Search for the cell housing the specified text and yield its [x, y] center coordinate. 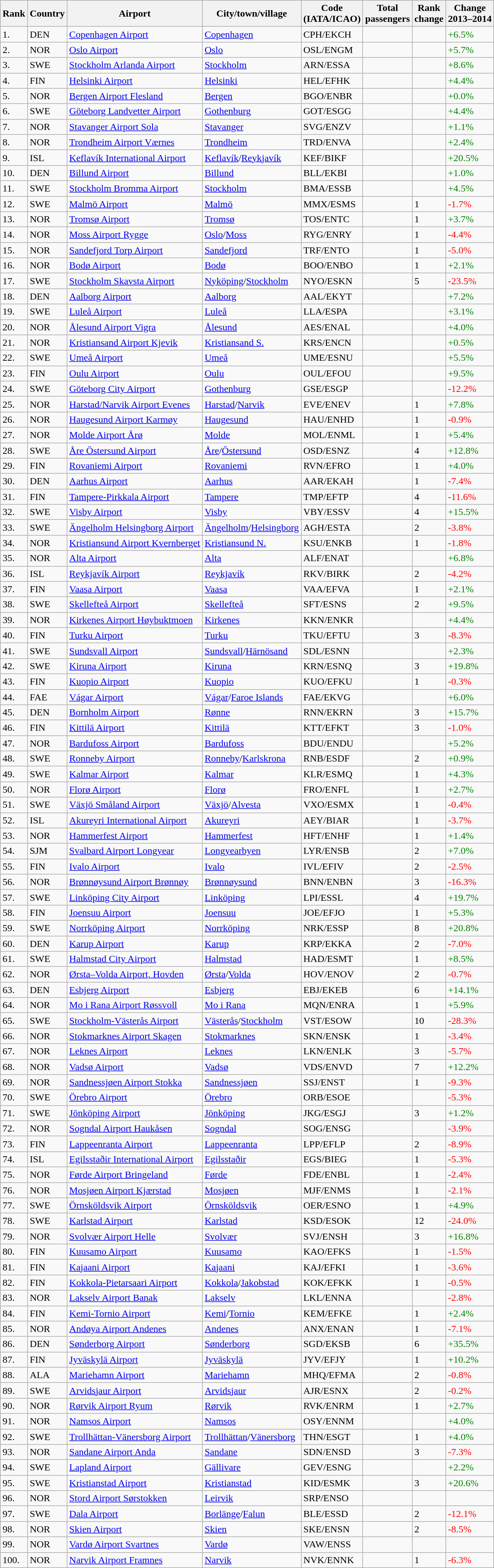
Sønderborg Airport [135, 1344]
35. [14, 558]
Stockholm Skavsta Airport [135, 281]
+5.5% [470, 358]
Rovaniemi [252, 466]
Kuopio [252, 681]
Svolvær [252, 1236]
+7.8% [470, 404]
-3.9% [470, 1128]
-3.8% [470, 528]
NVK/ENNK [332, 1560]
MQN/ENRA [332, 1005]
Vágar Airport [135, 697]
AES/ENAL [332, 327]
-3.4% [470, 1036]
+2.3% [470, 651]
-8.9% [470, 1144]
RNN/EKRN [332, 713]
Reykjavík [252, 574]
Ronneby Airport [135, 759]
-7.4% [470, 481]
-8.5% [470, 1529]
14. [14, 235]
9. [14, 157]
Trondheim Airport Værnes [135, 142]
-6.3% [470, 1560]
Ålesund [252, 327]
Hammerfest Airport [135, 836]
VAA/EFVA [332, 589]
Vardø [252, 1545]
+3.1% [470, 312]
93. [14, 1452]
Tromsø [252, 219]
BOO/ENBO [332, 266]
Lappeenranta [252, 1144]
Vaasa [252, 589]
Rank [14, 14]
40. [14, 635]
Rønne [252, 713]
34. [14, 543]
Umeå [252, 358]
Kuopio Airport [135, 681]
Örebro Airport [135, 1098]
Moss Airport Rygge [135, 235]
71. [14, 1113]
Change2013–2014 [470, 14]
Namsos Airport [135, 1421]
Esbjerg Airport [135, 990]
+1.2% [470, 1113]
68. [14, 1067]
Trollhättan-Vänersborg Airport [135, 1437]
Sogndal [252, 1128]
Helsinki Airport [135, 81]
JYV/EFJY [332, 1360]
7 [429, 1067]
Kristiansand Airport Kjevik [135, 343]
KRN/ESNQ [332, 666]
64. [14, 1005]
-4.4% [470, 235]
18. [14, 296]
LKN/ENLK [332, 1051]
HAD/ESMT [332, 959]
BLL/EKBI [332, 173]
46. [14, 728]
76. [14, 1190]
Copenhagen [252, 34]
+35.5% [470, 1344]
15. [14, 250]
Bardufoss Airport [135, 743]
79. [14, 1236]
-5.7% [470, 1051]
67. [14, 1051]
Stokmarknes [252, 1036]
Egilsstaðir [252, 1159]
NRK/ESSP [332, 928]
Harstad/Narvik Airport Evenes [135, 404]
Hammerfest [252, 836]
Stavanger [252, 127]
52. [14, 820]
Växjö Småland Airport [135, 805]
SRP/ENSO [332, 1498]
FDE/ENBL [332, 1174]
Sandane Airport Anda [135, 1452]
Stockholm Bromma Airport [135, 188]
KRS/ENCN [332, 343]
26. [14, 419]
Turku [252, 635]
69. [14, 1082]
Göteborg Landvetter Airport [135, 111]
-0.3% [470, 681]
+5.3% [470, 913]
Esbjerg [252, 990]
Kiruna Airport [135, 666]
Rovaniemi Airport [135, 466]
KOK/EFKK [332, 1283]
Tampere-Pirkkala Airport [135, 497]
Stord Airport Sørstokken [135, 1498]
Aalborg [252, 296]
60. [14, 944]
51. [14, 805]
20. [14, 327]
SDL/ESNN [332, 651]
KEF/BIKF [332, 157]
Bornholm Airport [135, 713]
Borlänge/Falun [252, 1514]
Kajaani Airport [135, 1267]
-2.5% [470, 866]
Totalpassengers [388, 14]
Åre/Östersund [252, 451]
+8.6% [470, 65]
89. [14, 1390]
Kristiansund Airport Kvernberget [135, 543]
Jönköping Airport [135, 1113]
6. [14, 111]
Kokkola/Jakobstad [252, 1283]
Kemi/Tornio [252, 1313]
Norrköping Airport [135, 928]
19. [14, 312]
31. [14, 497]
Oslo [252, 50]
Vaasa Airport [135, 589]
-11.6% [470, 497]
77. [14, 1206]
+1.1% [470, 127]
KLR/ESMQ [332, 774]
VST/ESOW [332, 1021]
94. [14, 1468]
80. [14, 1252]
Norrköping [252, 928]
Linköping [252, 897]
Vardø Airport Svartnes [135, 1545]
Oulu [252, 373]
74. [14, 1159]
Keflavík International Airport [135, 157]
+2.2% [470, 1468]
-9.3% [470, 1082]
Vadsø [252, 1067]
HEL/EFHK [332, 81]
+20.6% [470, 1483]
MOL/ENML [332, 435]
+12.2% [470, 1067]
+14.1% [470, 990]
+4.5% [470, 188]
83. [14, 1298]
Umeå Airport [135, 358]
Oslo/Moss [252, 235]
JOE/EFJO [332, 913]
86. [14, 1344]
+7.2% [470, 296]
HOV/ENOV [332, 974]
Sandnessjøen Airport Stokka [135, 1082]
Sønderborg [252, 1344]
Linköping City Airport [135, 897]
ALA [47, 1375]
Vadsø Airport [135, 1067]
33. [14, 528]
-12.1% [470, 1514]
RNB/ESDF [332, 759]
Lapland Airport [135, 1468]
Skien Airport [135, 1529]
Kuusamo [252, 1252]
MHQ/EFMA [332, 1375]
Gällivare [252, 1468]
-3.6% [470, 1267]
KUO/EFKU [332, 681]
TMP/EFTP [332, 497]
FAE/EKVG [332, 697]
Andøya Airport Andenes [135, 1329]
Bergen Airport Flesland [135, 96]
Molde [252, 435]
Jyväskylä [252, 1360]
Ronneby/Karlskrona [252, 759]
+7.0% [470, 851]
Florø [252, 789]
Kajaani [252, 1267]
TRD/ENVA [332, 142]
Jönköping [252, 1113]
Ivalo Airport [135, 866]
Kalmar Airport [135, 774]
55. [14, 866]
4. [14, 81]
59. [14, 928]
Rørvik Airport Ryum [135, 1406]
91. [14, 1421]
57. [14, 897]
MJF/ENMS [332, 1190]
Turku Airport [135, 635]
41. [14, 651]
Sogndal Airport Haukåsen [135, 1128]
GSE/ESGP [332, 389]
BGO/ENBR [332, 96]
Stokmarknes Airport Skagen [135, 1036]
-24.0% [470, 1221]
VAW/ENSS [332, 1545]
KKN/ENKR [332, 620]
47. [14, 743]
Svolvær Airport Helle [135, 1236]
Oslo Airport [135, 50]
OSD/ESNZ [332, 451]
-1.0% [470, 728]
AJR/ESNX [332, 1390]
+5.4% [470, 435]
Örnsköldsvik [252, 1206]
Billund Airport [135, 173]
-7.1% [470, 1329]
22. [14, 358]
JKG/ESGJ [332, 1113]
11. [14, 188]
Kirkenes Airport Høybuktmoen [135, 620]
62. [14, 974]
+12.8% [470, 451]
-3.7% [470, 820]
+1.0% [470, 173]
ANX/ENAN [332, 1329]
-28.3% [470, 1021]
21. [14, 343]
Stockholm-Västerås Airport [135, 1021]
-1.5% [470, 1252]
Oulu Airport [135, 373]
KAO/EFKS [332, 1252]
-1.7% [470, 204]
Akureyri International Airport [135, 820]
13. [14, 219]
72. [14, 1128]
Kuusamo Airport [135, 1252]
Leknes Airport [135, 1051]
12 [429, 1221]
Skien [252, 1529]
84. [14, 1313]
+19.8% [470, 666]
5. [14, 96]
Sandane [252, 1452]
+15.7% [470, 713]
Mo i Rana Airport Røssvoll [135, 1005]
27. [14, 435]
Leknes [252, 1051]
54. [14, 851]
Kirkenes [252, 620]
+8.5% [470, 959]
29. [14, 466]
Tromsø Airport [135, 219]
VBY/ESSV [332, 512]
Stockholm Arlanda Airport [135, 65]
Haugesund [252, 419]
Reykjavík Airport [135, 574]
ORB/ESOE [332, 1098]
GEV/ESNG [332, 1468]
Sandnessjøen [252, 1082]
48. [14, 759]
Florø Airport [135, 789]
KRP/EKKA [332, 944]
SKN/ENSK [332, 1036]
49. [14, 774]
Ålesund Airport Vigra [135, 327]
23. [14, 373]
Mariehamn Airport [135, 1375]
Helsinki [252, 81]
Molde Airport Årø [135, 435]
90. [14, 1406]
+1.4% [470, 836]
38. [14, 604]
7. [14, 127]
+0.9% [470, 759]
SKE/ENSN [332, 1529]
KAJ/EFKI [332, 1267]
Sundsvall Airport [135, 651]
75. [14, 1174]
+19.7% [470, 897]
KTT/EFKT [332, 728]
Sandefjord Torp Airport [135, 250]
Karlstad Airport [135, 1221]
Keflavík/Reykjavík [252, 157]
-2.4% [470, 1174]
5 [429, 281]
Dala Airport [135, 1514]
Kemi-Tornio Airport [135, 1313]
FAE [47, 697]
16. [14, 266]
63. [14, 990]
VDS/ENVD [332, 1067]
MMX/ESMS [332, 204]
56. [14, 882]
City/town/village [252, 14]
TRF/ENTO [332, 250]
+5.7% [470, 50]
Harstad/Narvik [252, 404]
ALF/ENAT [332, 558]
Brønnøysund Airport Brønnøy [135, 882]
25. [14, 404]
Stavanger Airport Sola [135, 127]
Lakselv [252, 1298]
AAR/EKAH [332, 481]
42. [14, 666]
KSU/ENKB [332, 543]
Malmö [252, 204]
Longyearbyen [252, 851]
36. [14, 574]
Ørsta–Volda Airport, Hovden [135, 974]
LKL/ENNA [332, 1298]
44. [14, 697]
-23.5% [470, 281]
Arvidsjaur Airport [135, 1390]
+5.2% [470, 743]
LPI/ESSL [332, 897]
Arvidsjaur [252, 1390]
17. [14, 281]
ARN/ESSA [332, 65]
SJM [47, 851]
-0.7% [470, 974]
-4.2% [470, 574]
3. [14, 65]
Bergen [252, 96]
OUL/EFOU [332, 373]
85. [14, 1329]
Egilsstaðir International Airport [135, 1159]
KID/ESMK [332, 1483]
Trondheim [252, 142]
Rankchange [429, 14]
Örnsköldsvik Airport [135, 1206]
97. [14, 1514]
+15.5% [470, 512]
RYG/ENRY [332, 235]
Ängelholm Helsingborg Airport [135, 528]
Nyköping/Stockholm [252, 281]
50. [14, 789]
24. [14, 389]
12. [14, 204]
Narvik [252, 1560]
Mosjøen Airport Kjærstad [135, 1190]
Alta Airport [135, 558]
NYO/ESKN [332, 281]
Andenes [252, 1329]
-0.2% [470, 1390]
87. [14, 1360]
Åre Östersund Airport [135, 451]
Aarhus Airport [135, 481]
96. [14, 1498]
99. [14, 1545]
OER/ESNO [332, 1206]
BDU/ENDU [332, 743]
+6.0% [470, 697]
Jyväskylä Airport [135, 1360]
Kittilä Airport [135, 728]
Førde [252, 1174]
98. [14, 1529]
RKV/BIRK [332, 574]
SDN/ENSD [332, 1452]
Aarhus [252, 481]
Bodø [252, 266]
-0.4% [470, 805]
OSY/ENNM [332, 1421]
8 [429, 928]
Tampere [252, 497]
8. [14, 142]
Skellefteå [252, 604]
Lappeenranta Airport [135, 1144]
RVK/ENRM [332, 1406]
SGD/EKSB [332, 1344]
73. [14, 1144]
66. [14, 1036]
-16.3% [470, 882]
SVJ/ENSH [332, 1236]
39. [14, 620]
KSD/ESOK [332, 1221]
58. [14, 913]
Örebro [252, 1098]
Ängelholm/Helsingborg [252, 528]
Visby [252, 512]
+3.7% [470, 219]
FRO/ENFL [332, 789]
Akureyri [252, 820]
+10.2% [470, 1360]
Country [47, 14]
Brønnøysund [252, 882]
Malmö Airport [135, 204]
Ivalo [252, 866]
+4.9% [470, 1206]
LYR/ENSB [332, 851]
-2.1% [470, 1190]
Luleå Airport [135, 312]
Kalmar [252, 774]
Kristiansund N. [252, 543]
BNN/ENBN [332, 882]
65. [14, 1021]
-0.9% [470, 419]
Alta [252, 558]
BMA/ESSB [332, 188]
+16.8% [470, 1236]
82. [14, 1283]
-7.0% [470, 944]
70. [14, 1098]
Halmstad [252, 959]
SVG/ENZV [332, 127]
88. [14, 1375]
Luleå [252, 312]
Bodø Airport [135, 266]
BLE/ESSD [332, 1514]
Billund [252, 173]
100. [14, 1560]
78. [14, 1221]
Svalbard Airport Longyear [135, 851]
Karlstad [252, 1221]
Vágar/Faroe Islands [252, 697]
Karup [252, 944]
30. [14, 481]
-1.8% [470, 543]
SFT/ESNS [332, 604]
Mosjøen [252, 1190]
+6.8% [470, 558]
UME/ESNU [332, 358]
92. [14, 1437]
Kristianstad Airport [135, 1483]
TKU/EFTU [332, 635]
Førde Airport Bringeland [135, 1174]
Haugesund Airport Karmøy [135, 419]
Code(IATA/ICAO) [332, 14]
Mariehamn [252, 1375]
Namsos [252, 1421]
2. [14, 50]
Sundsvall/Härnösand [252, 651]
1. [14, 34]
+6.5% [470, 34]
Leirvik [252, 1498]
Narvik Airport Framnes [135, 1560]
37. [14, 589]
+0.5% [470, 343]
Halmstad City Airport [135, 959]
32. [14, 512]
-7.3% [470, 1452]
RVN/EFRO [332, 466]
OSL/ENGM [332, 50]
HFT/ENHF [332, 836]
AEY/BIAR [332, 820]
EGS/BIEG [332, 1159]
Trollhättan/Vänersborg [252, 1437]
-0.8% [470, 1375]
HAU/ENHD [332, 419]
Visby Airport [135, 512]
-5.0% [470, 250]
Joensuu Airport [135, 913]
-12.2% [470, 389]
Kristiansand S. [252, 343]
Göteborg City Airport [135, 389]
AGH/ESTA [332, 528]
AAL/EKYT [332, 296]
Kiruna [252, 666]
81. [14, 1267]
95. [14, 1483]
THN/ESGT [332, 1437]
+20.8% [470, 928]
10 [429, 1021]
Skellefteå Airport [135, 604]
Airport [135, 14]
SOG/ENSG [332, 1128]
Lakselv Airport Banak [135, 1298]
Västerås/Stockholm [252, 1021]
-2.8% [470, 1298]
61. [14, 959]
Kittilä [252, 728]
Sandefjord [252, 250]
EBJ/EKEB [332, 990]
10. [14, 173]
Rørvik [252, 1406]
45. [14, 713]
Ørsta/Volda [252, 974]
-0.5% [470, 1283]
43. [14, 681]
Karup Airport [135, 944]
TOS/ENTC [332, 219]
+0.0% [470, 96]
Kokkola-Pietarsaari Airport [135, 1283]
+4.3% [470, 774]
28. [14, 451]
Bardufoss [252, 743]
CPH/EKCH [332, 34]
Joensuu [252, 913]
Mo i Rana [252, 1005]
+20.5% [470, 157]
-8.3% [470, 635]
VXO/ESMX [332, 805]
LLA/ESPA [332, 312]
SSJ/ENST [332, 1082]
EVE/ENEV [332, 404]
LPP/EFLP [332, 1144]
Kristianstad [252, 1483]
Aalborg Airport [135, 296]
IVL/EFIV [332, 866]
53. [14, 836]
Copenhagen Airport [135, 34]
GOT/ESGG [332, 111]
KEM/EFKE [332, 1313]
+5.9% [470, 1005]
Växjö/Alvesta [252, 805]
